Capture the cell that displays the provided text and extract its (x, y) central coordinate. 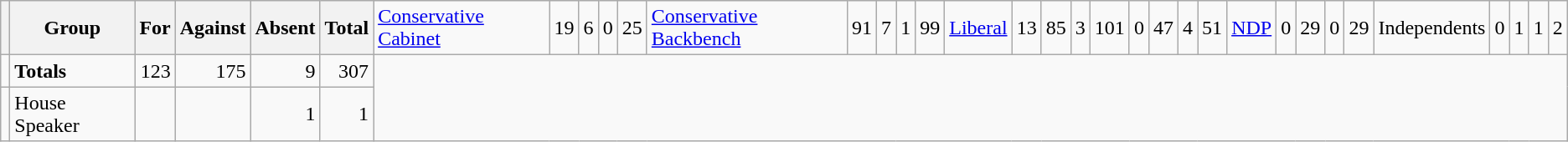
9 (285, 71)
Against (213, 28)
2 (1558, 28)
175 (213, 71)
85 (1055, 28)
Group (72, 28)
Absent (285, 28)
3 (1081, 28)
19 (565, 28)
91 (861, 28)
47 (1163, 28)
25 (632, 28)
NDP (1251, 28)
Conservative Cabinet (462, 28)
99 (930, 28)
13 (1027, 28)
Conservative Backbench (747, 28)
51 (1213, 28)
307 (347, 71)
Independents (1432, 28)
Total (347, 28)
123 (155, 71)
101 (1109, 28)
House Speaker (72, 114)
Totals (72, 71)
6 (588, 28)
7 (886, 28)
For (155, 28)
Liberal (978, 28)
4 (1188, 28)
